Find where the given text appears and provide that cell's center as [x, y] coordinate. 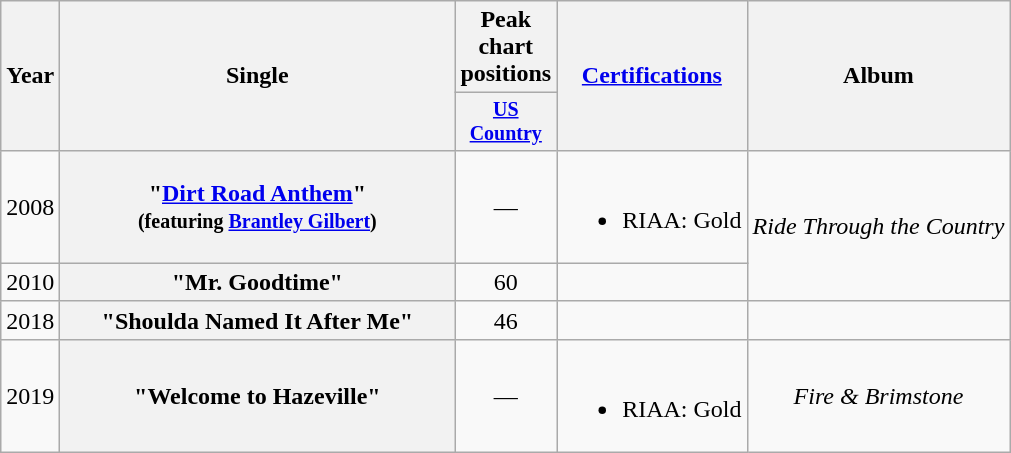
2019 [30, 396]
"Mr. Goodtime" [258, 282]
60 [506, 282]
Album [878, 76]
2010 [30, 282]
Fire & Brimstone [878, 396]
Certifications [652, 76]
Year [30, 76]
Single [258, 76]
"Shoulda Named It After Me" [258, 320]
"Dirt Road Anthem" (featuring Brantley Gilbert) [258, 206]
2018 [30, 320]
"Welcome to Hazeville" [258, 396]
46 [506, 320]
2008 [30, 206]
Ride Through the Country [878, 226]
Peak chartpositions [506, 47]
US Country [506, 122]
